For the text-containing cell, return its midpoint in [x, y] coordinate format. 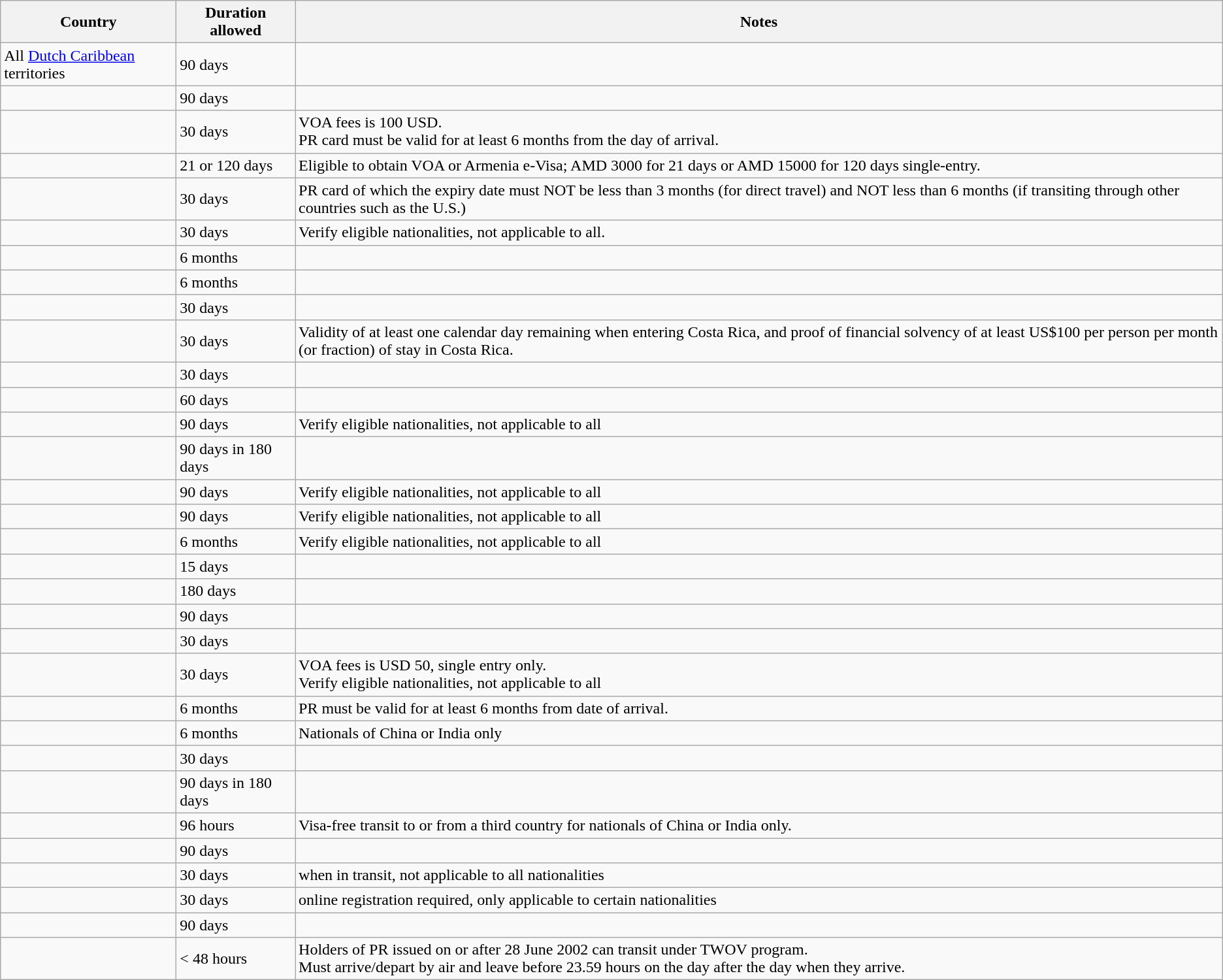
VOA fees is 100 USD.PR card must be valid for at least 6 months from the day of arrival. [759, 132]
All Dutch Caribbean territories [89, 64]
when in transit, not applicable to all nationalities [759, 875]
15 days [236, 566]
21 or 120 days [236, 165]
Verify eligible nationalities, not applicable to all. [759, 233]
180 days [236, 591]
60 days [236, 399]
Visa-free transit to or from a third country for nationals of China or India only. [759, 825]
Duration allowed [236, 22]
Notes [759, 22]
96 hours [236, 825]
online registration required, only applicable to certain nationalities [759, 900]
VOA fees is USD 50, single entry only.Verify eligible nationalities, not applicable to all [759, 674]
< 48 hours [236, 959]
Nationals of China or India only [759, 733]
Eligible to obtain VOA or Armenia e-Visa; AMD 3000 for 21 days or AMD 15000 for 120 days single-entry. [759, 165]
Country [89, 22]
PR must be valid for at least 6 months from date of arrival. [759, 708]
